Return [x, y] of the center of cell containing provided text 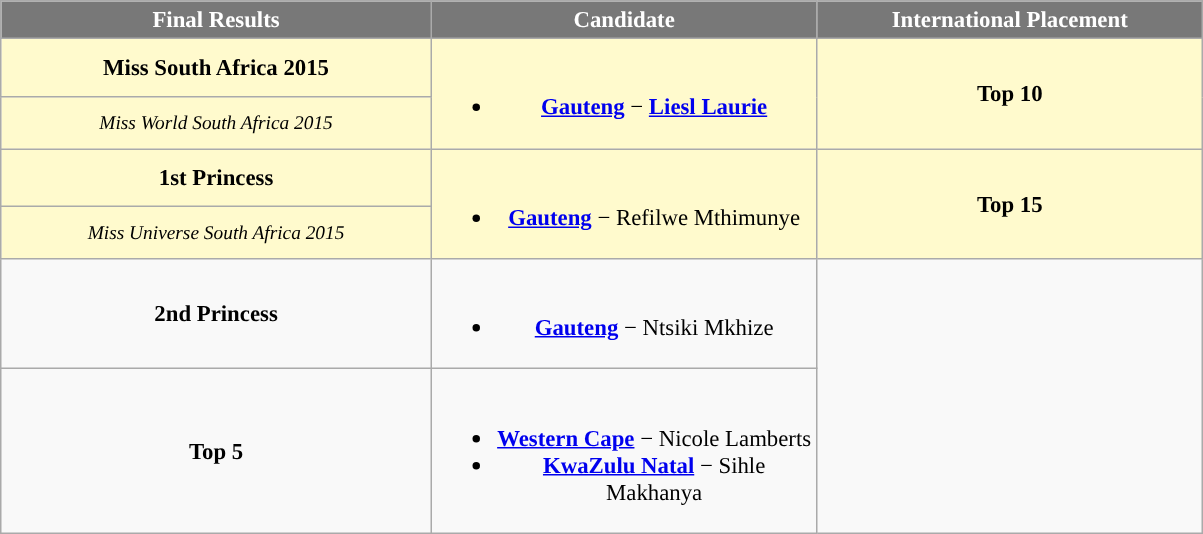
Top 15 [1010, 204]
Candidate [624, 20]
Miss Universe South Africa 2015 [216, 233]
Western Cape − Nicole LambertsKwaZulu Natal − Sihle Makhanya [624, 451]
Top 10 [1010, 94]
International Placement [1010, 20]
Miss South Africa 2015 [216, 68]
Final Results [216, 20]
1st Princess [216, 178]
Gauteng − Ntsiki Mkhize [624, 314]
Gauteng − Refilwe Mthimunye [624, 204]
Miss World South Africa 2015 [216, 123]
Gauteng − Liesl Laurie [624, 94]
Top 5 [216, 451]
2nd Princess [216, 314]
